Search for the cell housing the specified text and yield its [x, y] center coordinate. 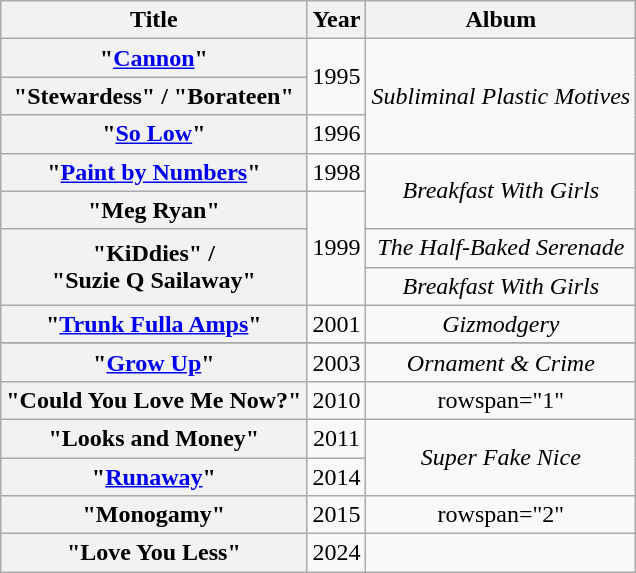
rowspan="1" [501, 400]
2015 [336, 515]
2001 [336, 324]
Ornament & Crime [501, 362]
rowspan="2" [501, 515]
Title [154, 20]
"So Low" [154, 134]
The Half-Baked Serenade [501, 248]
1995 [336, 77]
"Runaway" [154, 477]
2010 [336, 400]
"Monogamy" [154, 515]
2011 [336, 438]
"Looks and Money" [154, 438]
2003 [336, 362]
2024 [336, 553]
"Paint by Numbers" [154, 172]
"Meg Ryan" [154, 210]
1998 [336, 172]
2014 [336, 477]
Subliminal Plastic Motives [501, 96]
"Stewardess" / "Borateen" [154, 96]
1996 [336, 134]
Gizmodgery [501, 324]
Year [336, 20]
"KiDdies" /"Suzie Q Sailaway" [154, 267]
"Grow Up" [154, 362]
1999 [336, 248]
"Trunk Fulla Amps" [154, 324]
Album [501, 20]
"Cannon" [154, 58]
"Could You Love Me Now?" [154, 400]
"Love You Less" [154, 553]
Super Fake Nice [501, 457]
